Pinpoint the cell where the given text exists, returning its [x, y] midpoint coordinate. 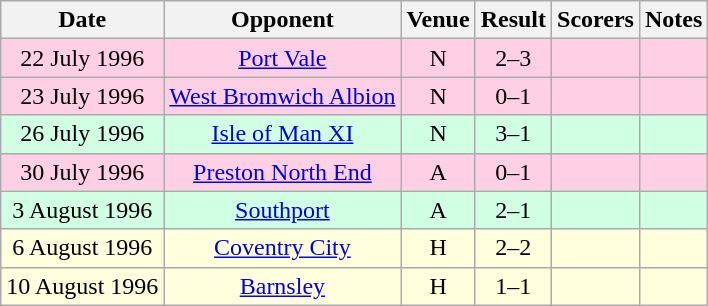
Opponent [282, 20]
Venue [438, 20]
3 August 1996 [82, 210]
22 July 1996 [82, 58]
Scorers [596, 20]
Southport [282, 210]
2–3 [513, 58]
30 July 1996 [82, 172]
2–1 [513, 210]
Coventry City [282, 248]
1–1 [513, 286]
10 August 1996 [82, 286]
2–2 [513, 248]
Port Vale [282, 58]
Notes [673, 20]
Isle of Man XI [282, 134]
Result [513, 20]
Preston North End [282, 172]
Barnsley [282, 286]
6 August 1996 [82, 248]
26 July 1996 [82, 134]
West Bromwich Albion [282, 96]
Date [82, 20]
3–1 [513, 134]
23 July 1996 [82, 96]
